Provide the [x, y] coordinate of the cell's center where the given text is located.  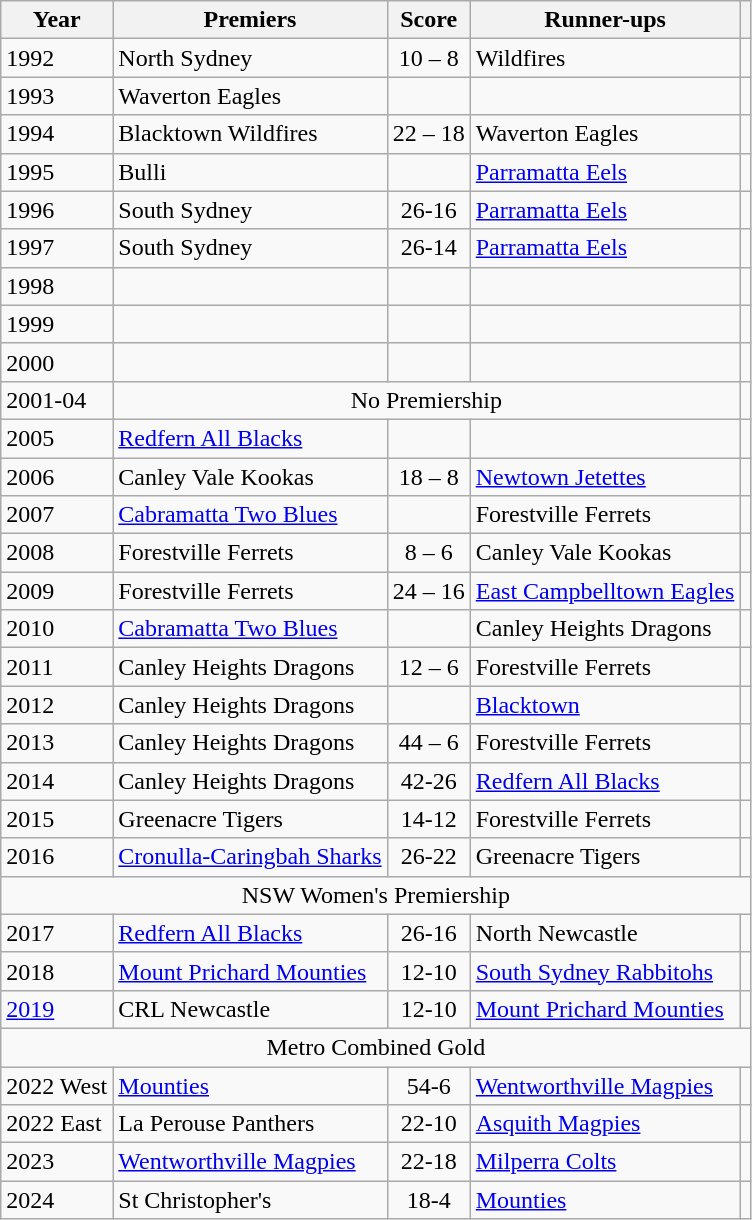
2001-04 [57, 400]
Asquith Magpies [605, 1124]
2023 [57, 1162]
2013 [57, 743]
1994 [57, 134]
18 – 8 [428, 477]
8 – 6 [428, 553]
Premiers [250, 20]
2018 [57, 971]
2016 [57, 857]
2007 [57, 515]
Year [57, 20]
42-26 [428, 781]
2010 [57, 629]
Score [428, 20]
Blacktown Wildfires [250, 134]
26-14 [428, 248]
2008 [57, 553]
Bulli [250, 172]
54-6 [428, 1085]
1993 [57, 96]
2009 [57, 591]
St Christopher's [250, 1200]
La Perouse Panthers [250, 1124]
14-12 [428, 819]
2014 [57, 781]
Wildfires [605, 58]
2000 [57, 362]
1995 [57, 172]
2024 [57, 1200]
NSW Women's Premiership [376, 895]
1998 [57, 286]
CRL Newcastle [250, 1009]
10 – 8 [428, 58]
2022 West [57, 1085]
2022 East [57, 1124]
1997 [57, 248]
South Sydney Rabbitohs [605, 971]
26-22 [428, 857]
2017 [57, 933]
Runner-ups [605, 20]
2019 [57, 1009]
1999 [57, 324]
2012 [57, 705]
Newtown Jetettes [605, 477]
12 – 6 [428, 667]
North Newcastle [605, 933]
2005 [57, 438]
2006 [57, 477]
22-18 [428, 1162]
North Sydney [250, 58]
2011 [57, 667]
Metro Combined Gold [376, 1047]
1996 [57, 210]
44 – 6 [428, 743]
Blacktown [605, 705]
18-4 [428, 1200]
Cronulla-Caringbah Sharks [250, 857]
No Premiership [426, 400]
2015 [57, 819]
East Campbelltown Eagles [605, 591]
24 – 16 [428, 591]
1992 [57, 58]
Milperra Colts [605, 1162]
22-10 [428, 1124]
22 – 18 [428, 134]
